Identify which cell holds the provided text, then report its [x, y] central coordinate. 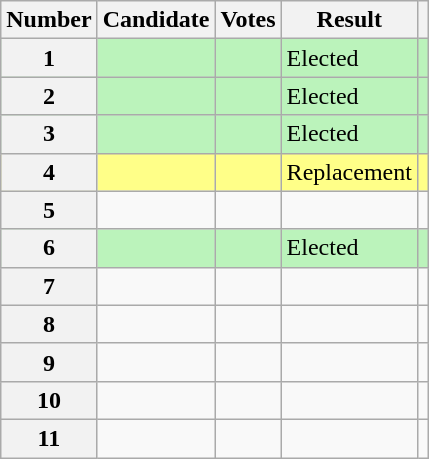
3 [49, 134]
Number [49, 20]
9 [49, 362]
6 [49, 248]
1 [49, 58]
8 [49, 324]
Votes [248, 20]
10 [49, 400]
Replacement [349, 172]
11 [49, 438]
5 [49, 210]
2 [49, 96]
4 [49, 172]
7 [49, 286]
Candidate [156, 20]
Result [349, 20]
